Search for the cell housing the specified text and yield its (X, Y) center coordinate. 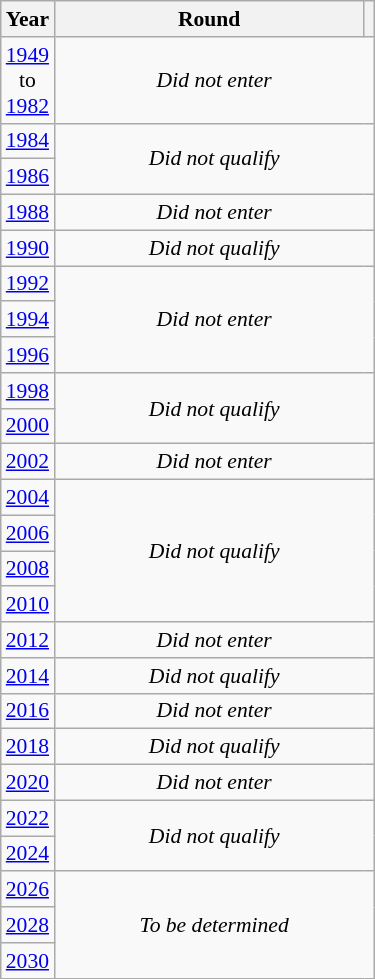
2018 (28, 747)
1990 (28, 248)
1986 (28, 177)
1984 (28, 141)
2010 (28, 605)
2012 (28, 640)
To be determined (214, 926)
2022 (28, 818)
2016 (28, 711)
1996 (28, 355)
1998 (28, 391)
2006 (28, 533)
2002 (28, 462)
2028 (28, 925)
1988 (28, 213)
Year (28, 19)
1994 (28, 320)
Round (209, 19)
2030 (28, 961)
1949to1982 (28, 80)
2026 (28, 890)
2014 (28, 676)
1992 (28, 284)
2020 (28, 783)
2004 (28, 498)
2008 (28, 569)
2024 (28, 854)
2000 (28, 426)
